Capture the cell that displays the provided text and extract its (x, y) central coordinate. 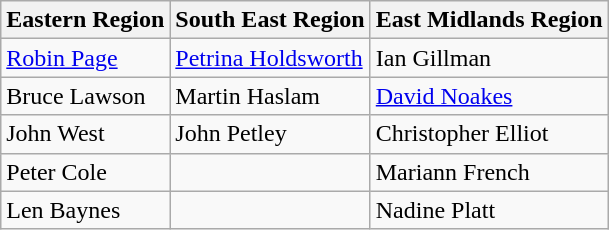
East Midlands Region (489, 20)
John West (86, 134)
South East Region (270, 20)
Robin Page (86, 58)
John Petley (270, 134)
Len Baynes (86, 210)
Nadine Platt (489, 210)
Petrina Holdsworth (270, 58)
Mariann French (489, 172)
Eastern Region (86, 20)
David Noakes (489, 96)
Martin Haslam (270, 96)
Bruce Lawson (86, 96)
Ian Gillman (489, 58)
Christopher Elliot (489, 134)
Peter Cole (86, 172)
